Pinpoint the cell where the given text exists, returning its (X, Y) midpoint coordinate. 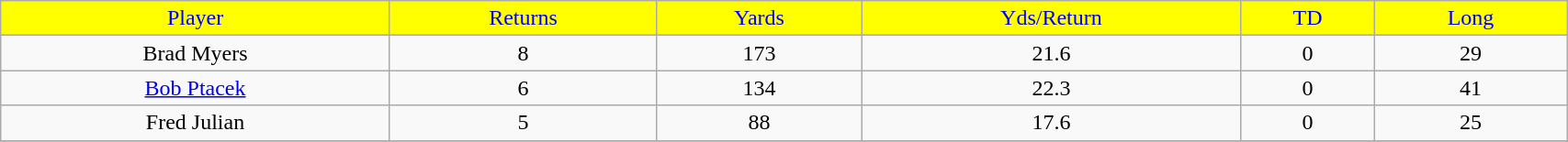
134 (760, 88)
25 (1470, 123)
8 (523, 53)
29 (1470, 53)
88 (760, 123)
Long (1470, 18)
Player (196, 18)
21.6 (1051, 53)
173 (760, 53)
5 (523, 123)
Bob Ptacek (196, 88)
6 (523, 88)
Returns (523, 18)
Yds/Return (1051, 18)
Fred Julian (196, 123)
41 (1470, 88)
17.6 (1051, 123)
Yards (760, 18)
TD (1308, 18)
Brad Myers (196, 53)
22.3 (1051, 88)
